Scan for the cell matching the given text and deliver its [X, Y] coordinate at center. 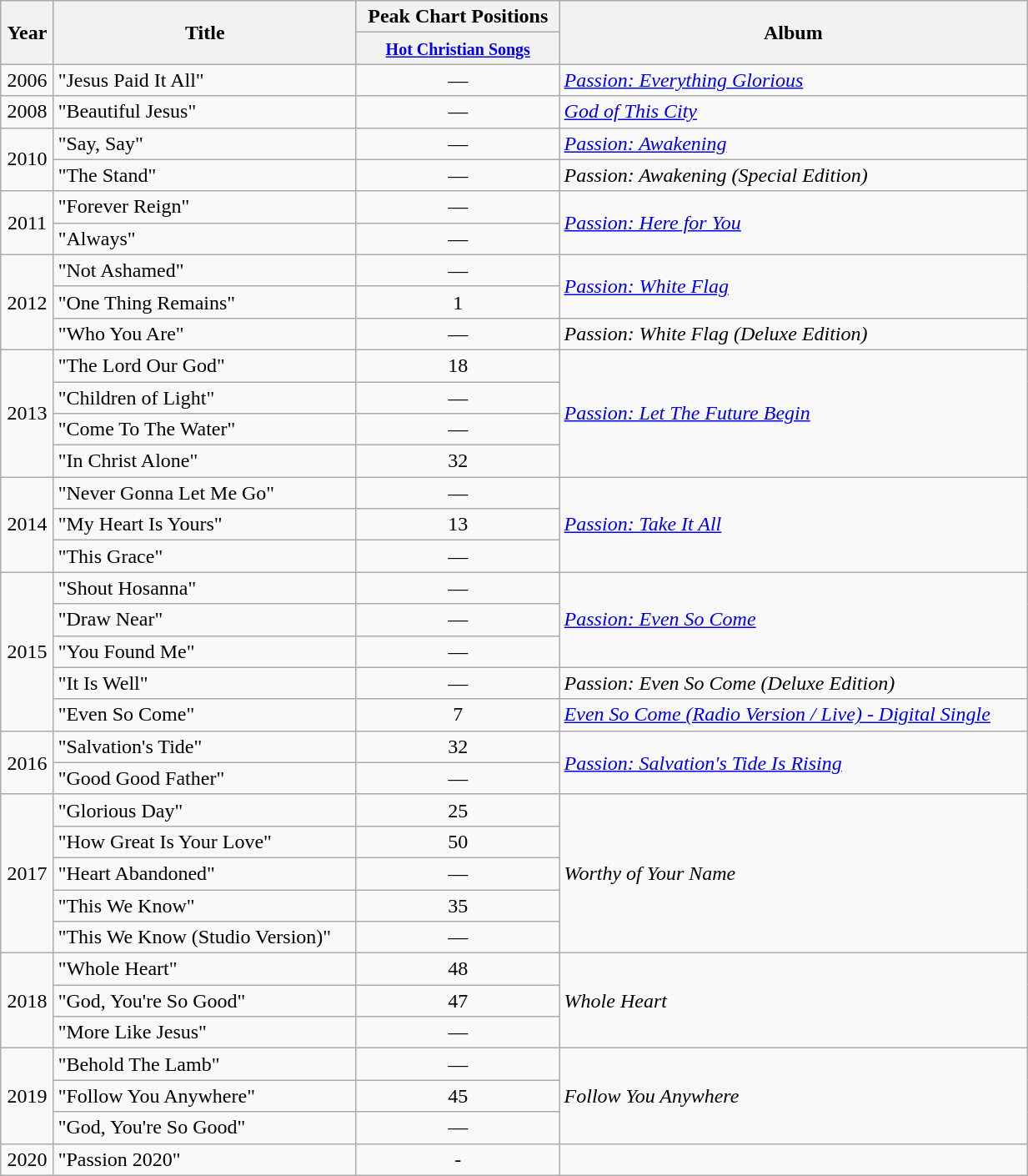
2011 [27, 223]
"The Lord Our God" [205, 365]
2006 [27, 80]
"Draw Near" [205, 620]
"Not Ashamed" [205, 270]
48 [458, 969]
Passion: Here for You [794, 223]
Passion: Take It All [794, 525]
"My Heart Is Yours" [205, 525]
13 [458, 525]
"Follow You Anywhere" [205, 1096]
1 [458, 302]
"Shout Hosanna" [205, 588]
"In Christ Alone" [205, 461]
2013 [27, 413]
2016 [27, 762]
2010 [27, 159]
Passion: Let The Future Begin [794, 413]
2008 [27, 112]
"Passion 2020" [205, 1159]
"Always" [205, 239]
2017 [27, 873]
2018 [27, 1001]
Passion: Salvation's Tide Is Rising [794, 762]
"It Is Well" [205, 683]
Passion: Awakening (Special Edition) [794, 175]
"You Found Me" [205, 651]
Passion: Even So Come [794, 620]
"Come To The Water" [205, 430]
2015 [27, 651]
"Say, Say" [205, 143]
2012 [27, 302]
"Forever Reign" [205, 207]
Worthy of Your Name [794, 873]
"The Stand" [205, 175]
7 [458, 715]
"Whole Heart" [205, 969]
"Good Good Father" [205, 778]
"Children of Light" [205, 398]
2019 [27, 1096]
"Glorious Day" [205, 810]
50 [458, 842]
Album [794, 33]
18 [458, 365]
Follow You Anywhere [794, 1096]
"This We Know (Studio Version)" [205, 937]
Even So Come (Radio Version / Live) - Digital Single [794, 715]
"Who You Are" [205, 334]
"Jesus Paid It All" [205, 80]
"Behold The Lamb" [205, 1064]
"This We Know" [205, 905]
Peak Chart Positions [458, 17]
47 [458, 1001]
Whole Heart [794, 1001]
"One Thing Remains" [205, 302]
2014 [27, 525]
"Beautiful Jesus" [205, 112]
Passion: Everything Glorious [794, 80]
2020 [27, 1159]
Passion: Awakening [794, 143]
"Heart Abandoned" [205, 873]
"How Great Is Your Love" [205, 842]
45 [458, 1096]
Passion: Even So Come (Deluxe Edition) [794, 683]
"More Like Jesus" [205, 1033]
35 [458, 905]
Passion: White Flag [794, 286]
Passion: White Flag (Deluxe Edition) [794, 334]
Year [27, 33]
"Never Gonna Let Me Go" [205, 493]
"This Grace" [205, 556]
"Salvation's Tide" [205, 746]
- [458, 1159]
Hot Christian Songs [458, 48]
God of This City [794, 112]
Title [205, 33]
25 [458, 810]
"Even So Come" [205, 715]
